From the cell containing the given text, extract its center point as [X, Y] coordinate. 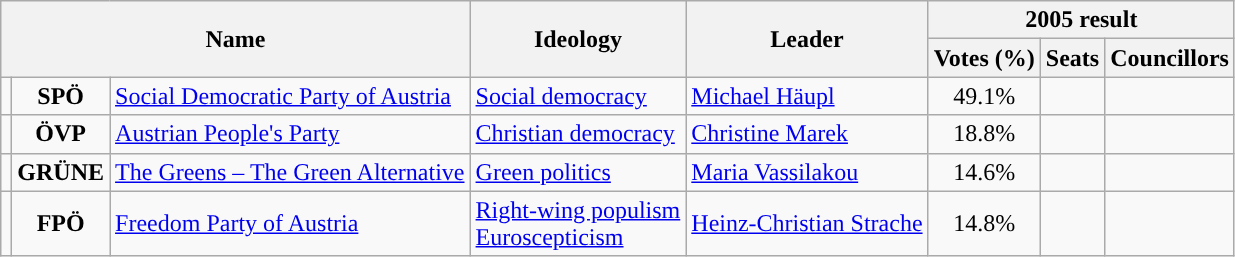
Michael Häupl [807, 96]
2005 result [1081, 20]
Maria Vassilakou [807, 172]
14.6% [984, 172]
14.8% [984, 224]
The Greens – The Green Alternative [290, 172]
SPÖ [61, 96]
Austrian People's Party [290, 134]
Ideology [578, 39]
Seats [1072, 58]
Leader [807, 39]
Social democracy [578, 96]
Right-wing populismEuroscepticism [578, 224]
Freedom Party of Austria [290, 224]
Votes (%) [984, 58]
Christine Marek [807, 134]
18.8% [984, 134]
Social Democratic Party of Austria [290, 96]
Green politics [578, 172]
49.1% [984, 96]
FPÖ [61, 224]
Councillors [1170, 58]
Name [236, 39]
GRÜNE [61, 172]
Heinz-Christian Strache [807, 224]
ÖVP [61, 134]
Christian democracy [578, 134]
